Scan for the cell matching the given text and deliver its (x, y) coordinate at center. 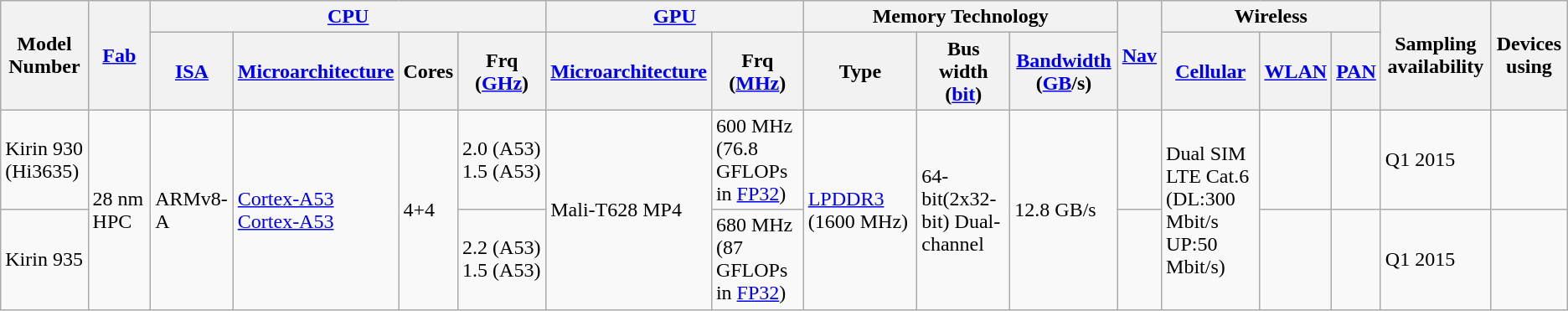
Wireless (1271, 17)
4+4 (429, 210)
Cores (429, 71)
LPDDR3 (1600 MHz) (860, 210)
28 nm HPC (119, 210)
Cellular (1211, 71)
Mali-T628 MP4 (629, 210)
Cortex-A53Cortex-A53 (316, 210)
Frq (MHz) (757, 71)
Memory Technology (960, 17)
Frq (GHz) (503, 71)
Sampling availability (1436, 55)
Type (860, 71)
CPU (348, 17)
ARMv8-A (193, 210)
2.0 (A53)1.5 (A53) (503, 159)
Fab (119, 55)
ISA (193, 71)
12.8 GB/s (1064, 210)
Nav (1139, 55)
WLAN (1296, 71)
Model Number (44, 55)
600 MHz(76.8 GFLOPs in FP32) (757, 159)
Kirin 930 (Hi3635) (44, 159)
Devices using (1529, 55)
GPU (675, 17)
2.2 (A53)1.5 (A53) (503, 260)
Bandwidth (GB/s) (1064, 71)
64-bit(2x32-bit) Dual-channel (963, 210)
Dual SIM LTE Cat.6 (DL:300 Mbit/s UP:50 Mbit/s) (1211, 210)
Bus width (bit) (963, 71)
PAN (1357, 71)
Kirin 935 (44, 260)
680 MHz(87 GFLOPs in FP32) (757, 260)
